Return the [X, Y] coordinate for the center point of the cell that contains the specified text.  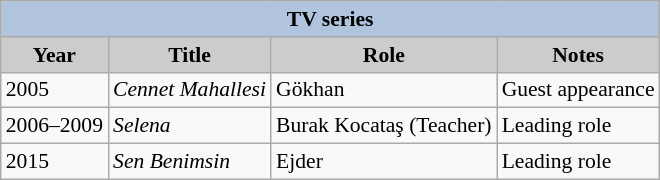
2006–2009 [54, 126]
Year [54, 55]
Role [384, 55]
TV series [330, 19]
Burak Kocataş (Teacher) [384, 126]
Notes [578, 55]
2015 [54, 162]
Gökhan [384, 90]
2005 [54, 90]
Guest appearance [578, 90]
Ejder [384, 162]
Selena [190, 126]
Cennet Mahallesi [190, 90]
Title [190, 55]
Sen Benimsin [190, 162]
